Return the [x, y] coordinate for the center point of the cell that contains the specified text.  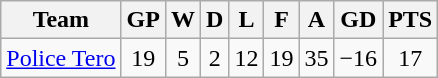
PTS [410, 20]
F [282, 20]
17 [410, 58]
W [182, 20]
D [214, 20]
L [246, 20]
−16 [358, 58]
Police Tero [61, 58]
GP [143, 20]
Team [61, 20]
GD [358, 20]
5 [182, 58]
35 [316, 58]
12 [246, 58]
A [316, 20]
2 [214, 58]
